Locate the cell with the specified text and output its (x, y) center coordinate. 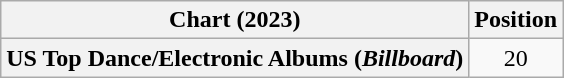
US Top Dance/Electronic Albums (Billboard) (235, 58)
Position (516, 20)
20 (516, 58)
Chart (2023) (235, 20)
